Find where the given text appears and provide that cell's center as (X, Y) coordinate. 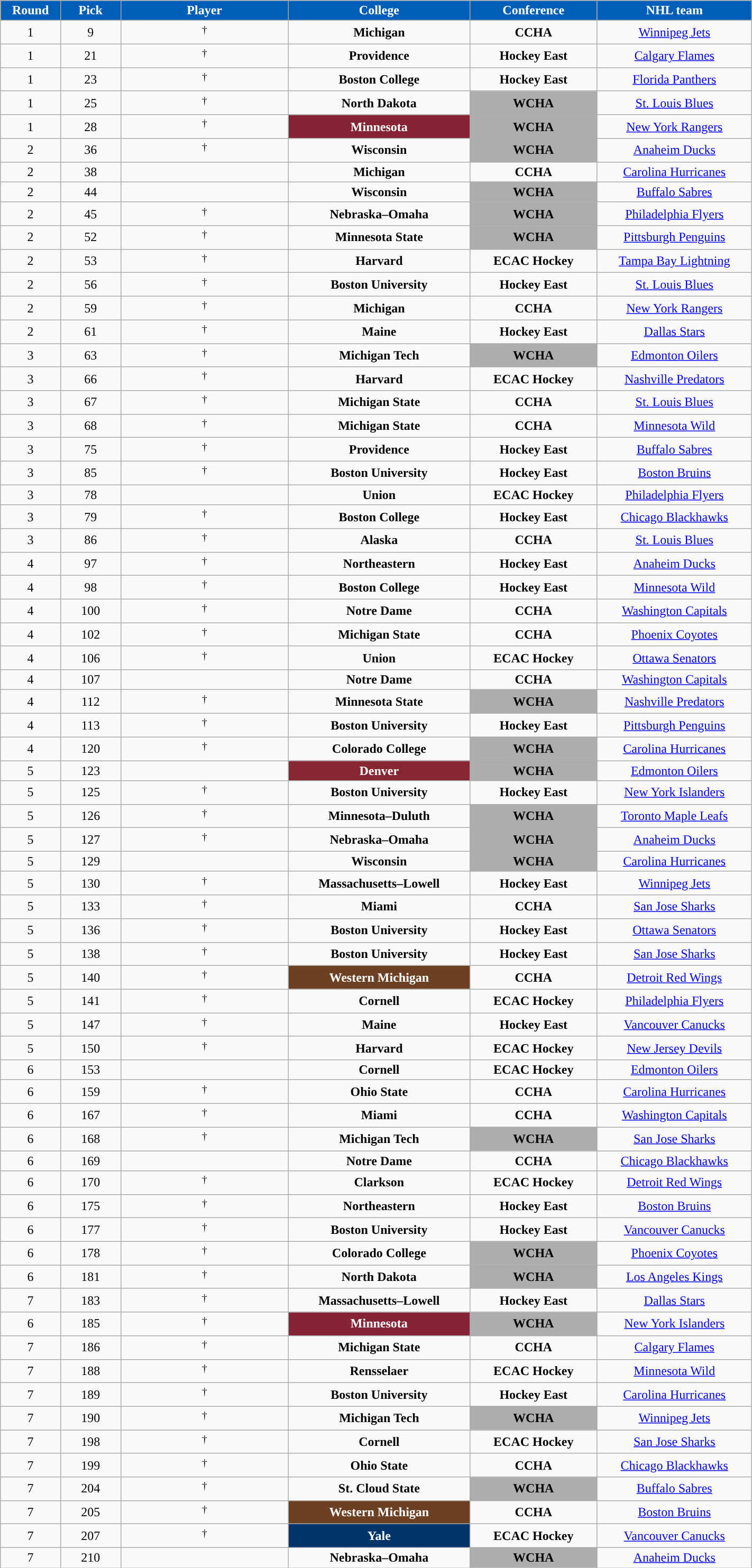
185 (90, 1324)
126 (90, 816)
189 (90, 1395)
Pick (90, 11)
181 (90, 1277)
Toronto Maple Leafs (674, 816)
141 (90, 1001)
Round (31, 11)
NHL team (674, 11)
150 (90, 1048)
120 (90, 749)
129 (90, 861)
36 (90, 150)
186 (90, 1347)
28 (90, 127)
63 (90, 355)
210 (90, 1557)
190 (90, 1418)
207 (90, 1536)
168 (90, 1139)
68 (90, 426)
Clarkson (379, 1183)
125 (90, 793)
86 (90, 540)
9 (90, 33)
204 (90, 1489)
Player (204, 11)
107 (90, 680)
44 (90, 192)
100 (90, 611)
133 (90, 907)
199 (90, 1465)
175 (90, 1206)
78 (90, 495)
140 (90, 978)
56 (90, 284)
188 (90, 1371)
205 (90, 1512)
Yale (379, 1536)
130 (90, 883)
79 (90, 517)
153 (90, 1070)
25 (90, 103)
106 (90, 658)
98 (90, 588)
85 (90, 473)
170 (90, 1183)
Rensselaer (379, 1371)
147 (90, 1025)
102 (90, 634)
113 (90, 725)
183 (90, 1300)
Tampa Bay Lightning (674, 261)
198 (90, 1442)
138 (90, 954)
75 (90, 449)
Alaska (379, 540)
Denver (379, 771)
61 (90, 332)
123 (90, 771)
177 (90, 1230)
167 (90, 1115)
67 (90, 403)
Los Angeles Kings (674, 1277)
169 (90, 1161)
53 (90, 261)
College (379, 11)
Florida Panthers (674, 79)
112 (90, 702)
Minnesota–Duluth (379, 816)
52 (90, 238)
178 (90, 1253)
45 (90, 214)
127 (90, 840)
38 (90, 172)
136 (90, 930)
97 (90, 564)
59 (90, 308)
New Jersey Devils (674, 1048)
Conference (533, 11)
66 (90, 379)
159 (90, 1092)
St. Cloud State (379, 1489)
21 (90, 56)
23 (90, 79)
